From the cell containing the given text, extract its center point as [X, Y] coordinate. 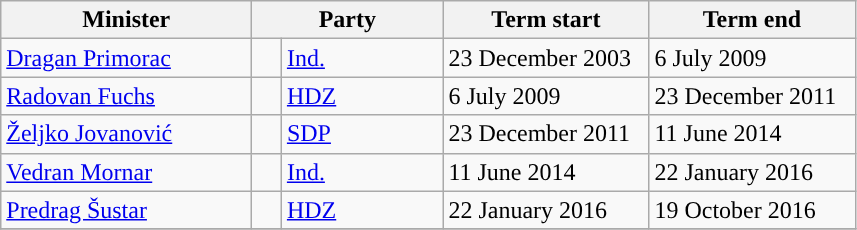
Term end [752, 20]
SDP [362, 134]
Dragan Primorac [126, 58]
Željko Jovanović [126, 134]
Radovan Fuchs [126, 96]
19 October 2016 [752, 210]
Vedran Mornar [126, 172]
Predrag Šustar [126, 210]
Party [348, 20]
Term start [546, 20]
23 December 2003 [546, 58]
Minister [126, 20]
